From the cell containing the given text, extract its center point as (x, y) coordinate. 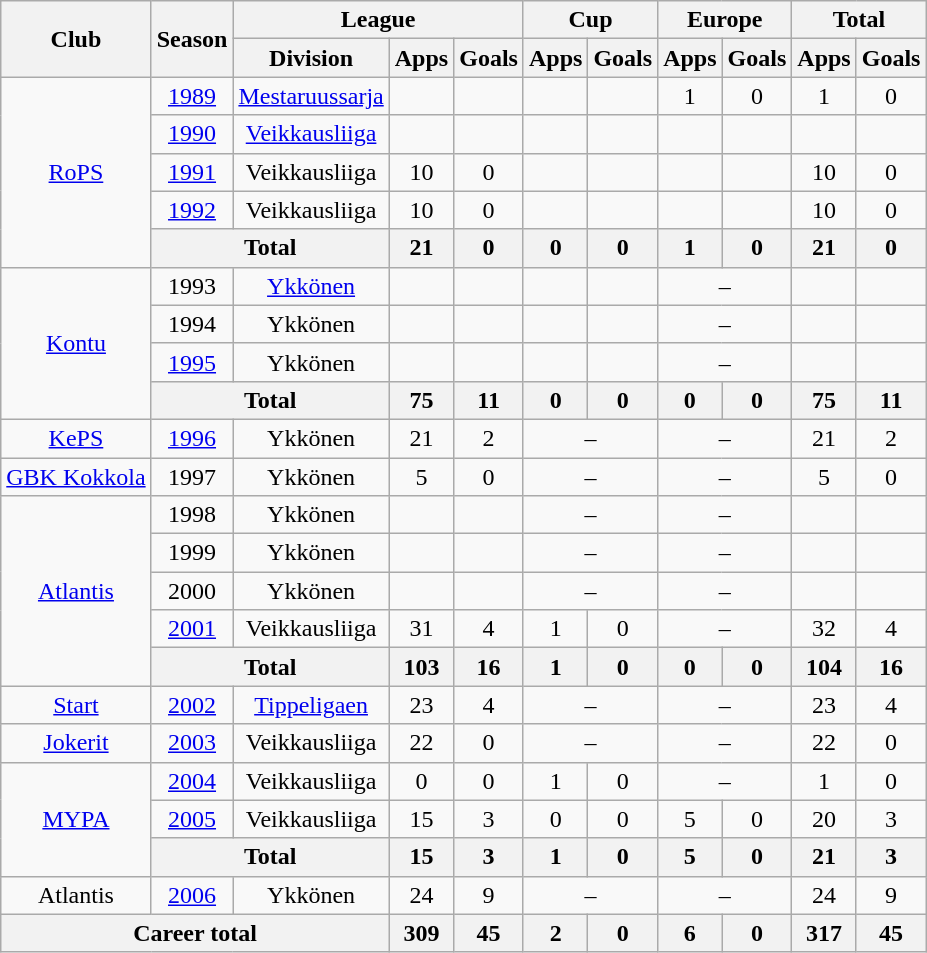
103 (421, 667)
Tippeligaen (311, 705)
Mestaruussarja (311, 96)
1997 (192, 477)
Career total (195, 933)
Start (76, 705)
Europe (725, 20)
2006 (192, 895)
2005 (192, 819)
317 (824, 933)
32 (824, 629)
104 (824, 667)
1989 (192, 96)
Kontu (76, 343)
20 (824, 819)
Club (76, 39)
1992 (192, 210)
31 (421, 629)
1993 (192, 286)
1991 (192, 172)
Division (311, 58)
309 (421, 933)
2002 (192, 705)
RoPS (76, 172)
2001 (192, 629)
6 (690, 933)
1999 (192, 553)
2004 (192, 781)
1990 (192, 134)
2000 (192, 591)
2003 (192, 743)
Jokerit (76, 743)
MYPA (76, 819)
KePS (76, 438)
1998 (192, 515)
1994 (192, 324)
1995 (192, 362)
League (378, 20)
Cup (590, 20)
1996 (192, 438)
GBK Kokkola (76, 477)
Season (192, 39)
